Pinpoint the cell where the given text exists, returning its (x, y) midpoint coordinate. 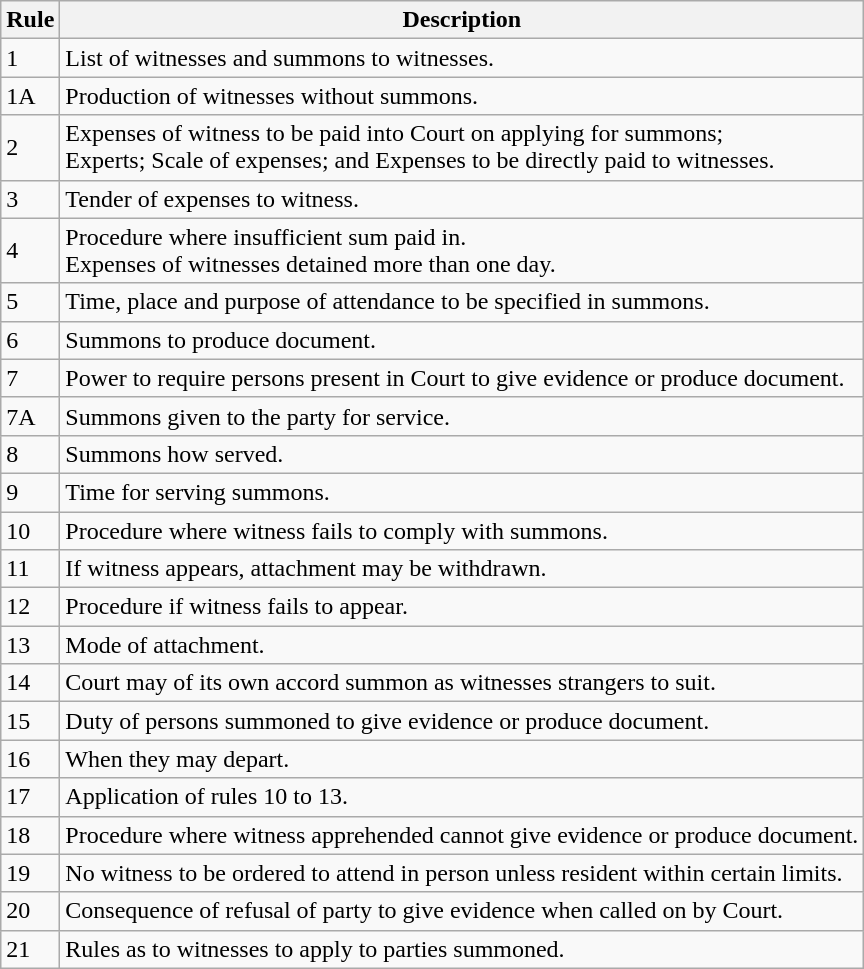
16 (30, 759)
11 (30, 569)
21 (30, 949)
10 (30, 531)
1A (30, 96)
Procedure where witness fails to comply with summons. (462, 531)
12 (30, 607)
No witness to be ordered to attend in person unless resident within certain limits. (462, 873)
List of witnesses and summons to witnesses. (462, 58)
If witness appears, attachment may be withdrawn. (462, 569)
8 (30, 454)
Summons given to the party for service. (462, 416)
Power to require persons present in Court to give evidence or produce document. (462, 378)
19 (30, 873)
Description (462, 20)
13 (30, 645)
Rule (30, 20)
Time, place and purpose of attendance to be specified in summons. (462, 302)
Time for serving summons. (462, 492)
4 (30, 250)
Procedure where insufficient sum paid in.Expenses of witnesses detained more than one day. (462, 250)
5 (30, 302)
Rules as to witnesses to apply to parties summoned. (462, 949)
6 (30, 340)
1 (30, 58)
15 (30, 721)
7 (30, 378)
17 (30, 797)
Production of witnesses without summons. (462, 96)
20 (30, 911)
Tender of expenses to witness. (462, 199)
2 (30, 148)
Summons how served. (462, 454)
3 (30, 199)
When they may depart. (462, 759)
14 (30, 683)
Procedure where witness apprehended cannot give evidence or produce document. (462, 835)
Consequence of refusal of party to give evidence when called on by Court. (462, 911)
7A (30, 416)
Procedure if witness fails to appear. (462, 607)
Court may of its own accord summon as witnesses strangers to suit. (462, 683)
Expenses of witness to be paid into Court on applying for summons;Experts; Scale of expenses; and Expenses to be directly paid to witnesses. (462, 148)
Mode of attachment. (462, 645)
9 (30, 492)
18 (30, 835)
Summons to produce document. (462, 340)
Application of rules 10 to 13. (462, 797)
Duty of persons summoned to give evidence or produce document. (462, 721)
